Find where the given text appears and provide that cell's center as [x, y] coordinate. 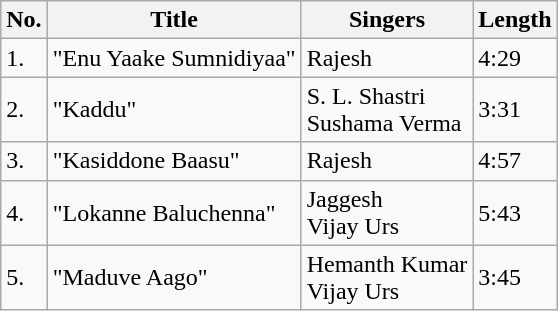
"Maduve Aago" [174, 278]
"Kaddu" [174, 110]
4:29 [515, 58]
Jaggesh Vijay Urs [387, 212]
3:31 [515, 110]
"Kasiddone Baasu" [174, 161]
"Enu Yaake Sumnidiyaa" [174, 58]
Length [515, 20]
3:45 [515, 278]
4. [24, 212]
No. [24, 20]
4:57 [515, 161]
Singers [387, 20]
S. L. Shastri Sushama Verma [387, 110]
5:43 [515, 212]
Hemanth Kumar Vijay Urs [387, 278]
2. [24, 110]
"Lokanne Baluchenna" [174, 212]
5. [24, 278]
3. [24, 161]
Title [174, 20]
1. [24, 58]
